Capture the cell that displays the provided text and extract its [x, y] central coordinate. 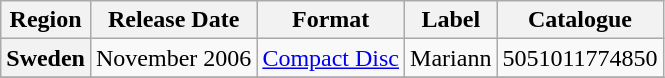
Release Date [173, 20]
Region [46, 20]
5051011774850 [580, 58]
Format [331, 20]
Compact Disc [331, 58]
Label [451, 20]
Catalogue [580, 20]
Sweden [46, 58]
Mariann [451, 58]
November 2006 [173, 58]
